Determine the (X, Y) coordinate at the center of the cell enclosing the given text.  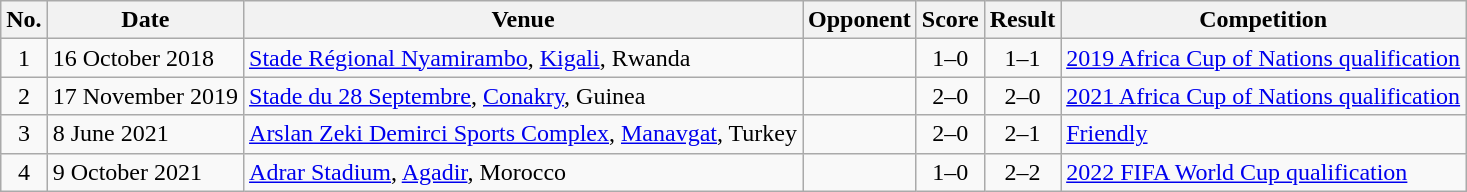
Competition (1264, 20)
2022 FIFA World Cup qualification (1264, 172)
8 June 2021 (145, 134)
16 October 2018 (145, 58)
2–2 (1022, 172)
Stade Régional Nyamirambo, Kigali, Rwanda (524, 58)
3 (24, 134)
Score (950, 20)
9 October 2021 (145, 172)
2–1 (1022, 134)
2019 Africa Cup of Nations qualification (1264, 58)
4 (24, 172)
1–1 (1022, 58)
17 November 2019 (145, 96)
Venue (524, 20)
Stade du 28 Septembre, Conakry, Guinea (524, 96)
1 (24, 58)
No. (24, 20)
Result (1022, 20)
Date (145, 20)
2021 Africa Cup of Nations qualification (1264, 96)
2 (24, 96)
Arslan Zeki Demirci Sports Complex, Manavgat, Turkey (524, 134)
Opponent (860, 20)
Friendly (1264, 134)
Adrar Stadium, Agadir, Morocco (524, 172)
